Find where the given text appears and provide that cell's center as (x, y) coordinate. 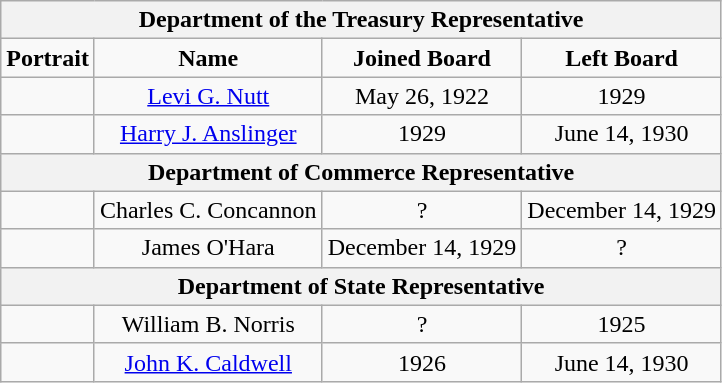
Charles C. Concannon (208, 210)
Levi G. Nutt (208, 96)
1925 (622, 324)
Department of State Representative (362, 286)
Department of the Treasury Representative (362, 20)
Portrait (48, 58)
Joined Board (422, 58)
May 26, 1922 (422, 96)
Department of Commerce Representative (362, 172)
James O'Hara (208, 248)
Harry J. Anslinger (208, 134)
1926 (422, 362)
John K. Caldwell (208, 362)
Left Board (622, 58)
Name (208, 58)
William B. Norris (208, 324)
